Scan for the cell matching the given text and deliver its [x, y] coordinate at center. 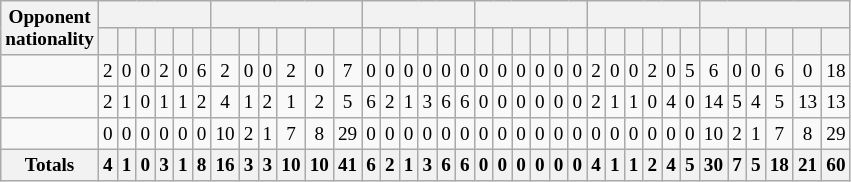
30 [713, 166]
60 [836, 166]
Totals [50, 166]
21 [807, 166]
14 [713, 102]
Opponentnationality [50, 28]
16 [225, 166]
41 [347, 166]
